Extract the (X, Y) coordinate from the center of the cell holding the provided text.  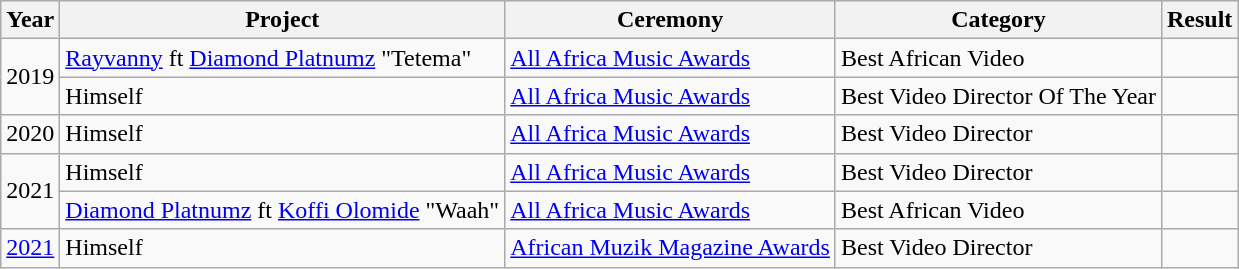
African Muzik Magazine Awards (670, 248)
Diamond Platnumz ft Koffi Olomide "Waah" (282, 210)
Result (1199, 20)
Best Video Director Of The Year (998, 96)
Ceremony (670, 20)
2020 (30, 134)
Project (282, 20)
Category (998, 20)
Year (30, 20)
Rayvanny ft Diamond Platnumz "Tetema" (282, 58)
2019 (30, 77)
